Determine the (X, Y) coordinate at the center of the cell enclosing the given text.  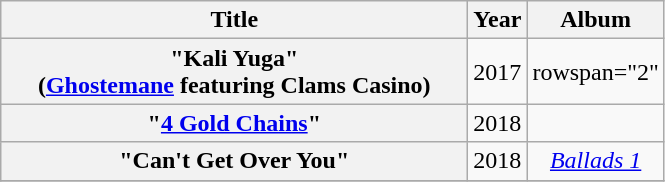
Album (596, 20)
"Can't Get Over You" (234, 161)
rowspan="2" (596, 72)
Year (498, 20)
Ballads 1 (596, 161)
"4 Gold Chains" (234, 123)
"Kali Yuga"(Ghostemane featuring Clams Casino) (234, 72)
2017 (498, 72)
Title (234, 20)
